Provide the [X, Y] coordinate of the cell's center where the given text is located.  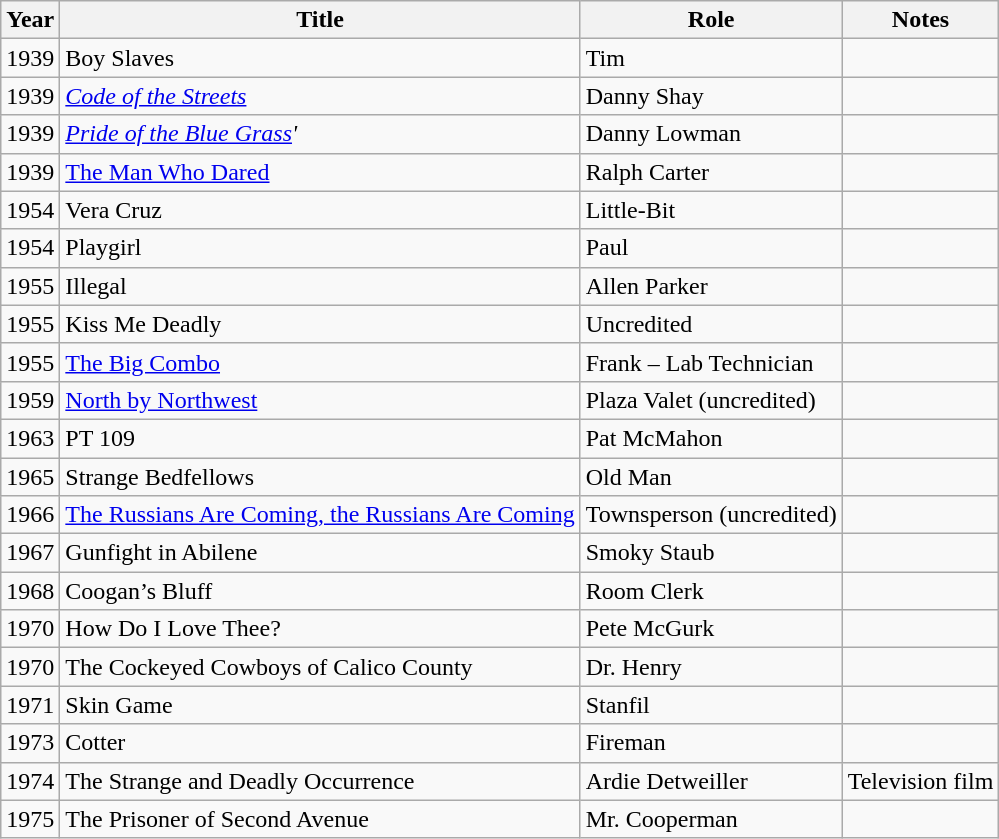
Plaza Valet (uncredited) [711, 400]
The Prisoner of Second Avenue [320, 819]
1971 [30, 705]
Strange Bedfellows [320, 477]
Role [711, 20]
1966 [30, 515]
Kiss Me Deadly [320, 324]
The Big Combo [320, 362]
Tim [711, 58]
1967 [30, 553]
The Man Who Dared [320, 172]
Illegal [320, 286]
Coogan’s Bluff [320, 591]
1959 [30, 400]
How Do I Love Thee? [320, 629]
1968 [30, 591]
Playgirl [320, 248]
Pete McGurk [711, 629]
The Strange and Deadly Occurrence [320, 781]
Pride of the Blue Grass' [320, 134]
1965 [30, 477]
Ralph Carter [711, 172]
Room Clerk [711, 591]
Skin Game [320, 705]
Notes [920, 20]
1963 [30, 438]
Television film [920, 781]
Ardie Detweiller [711, 781]
Uncredited [711, 324]
Danny Shay [711, 96]
Allen Parker [711, 286]
North by Northwest [320, 400]
Code of the Streets [320, 96]
Dr. Henry [711, 667]
Vera Cruz [320, 210]
Boy Slaves [320, 58]
Smoky Staub [711, 553]
Gunfight in Abilene [320, 553]
Old Man [711, 477]
Stanfil [711, 705]
Mr. Cooperman [711, 819]
Cotter [320, 743]
Little-Bit [711, 210]
The Russians Are Coming, the Russians Are Coming [320, 515]
Townsperson (uncredited) [711, 515]
Fireman [711, 743]
Frank – Lab Technician [711, 362]
The Cockeyed Cowboys of Calico County [320, 667]
1975 [30, 819]
Paul [711, 248]
1973 [30, 743]
Title [320, 20]
1974 [30, 781]
PT 109 [320, 438]
Danny Lowman [711, 134]
Pat McMahon [711, 438]
Year [30, 20]
